Return the [X, Y] coordinate for the center point of the cell that contains the specified text.  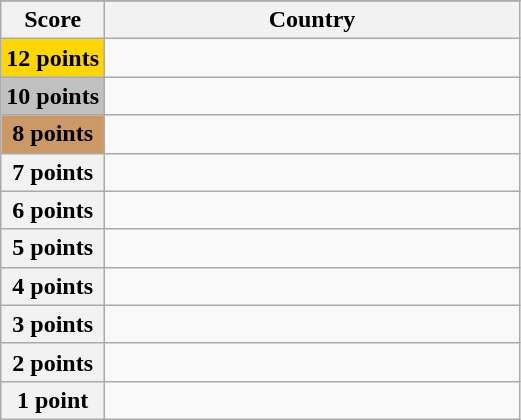
8 points [53, 134]
7 points [53, 172]
2 points [53, 362]
4 points [53, 286]
5 points [53, 248]
3 points [53, 324]
10 points [53, 96]
12 points [53, 58]
Score [53, 20]
1 point [53, 400]
6 points [53, 210]
Country [312, 20]
